Provide the (X, Y) coordinate of the cell's center where the given text is located.  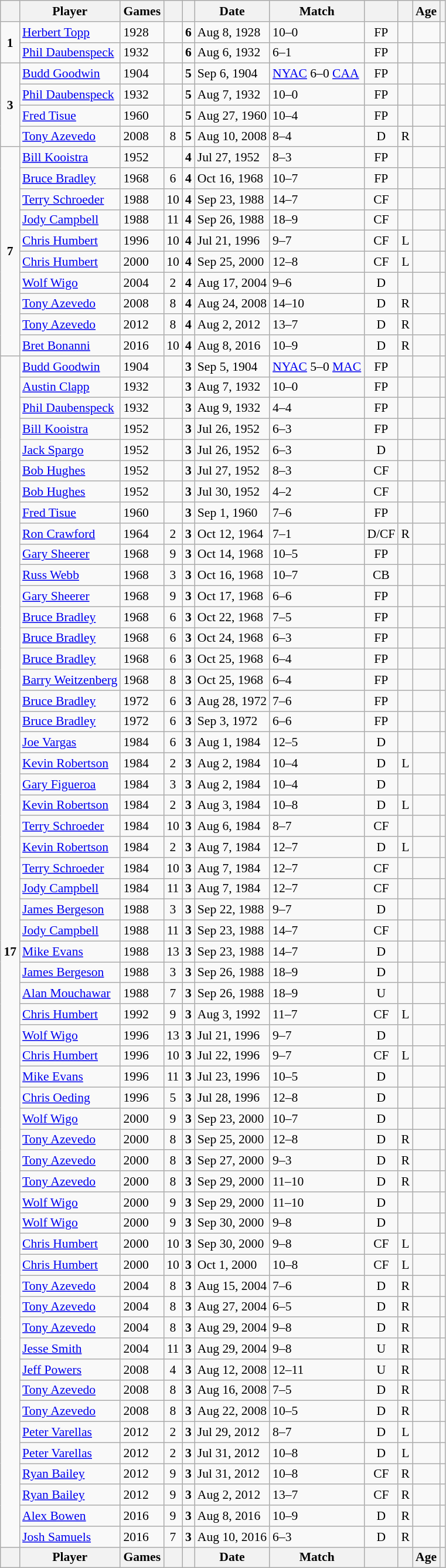
Oct 17, 1968 (232, 597)
Aug 6, 1984 (232, 827)
Aug 3, 1992 (232, 1014)
Jul 29, 2012 (232, 1432)
Chris Oeding (70, 1098)
Oct 12, 1964 (232, 534)
Gary Figueroa (70, 784)
Aug 22, 2008 (232, 1411)
Jul 23, 1996 (232, 1077)
Aug 6, 1932 (232, 53)
Aug 10, 2008 (232, 137)
12–11 (316, 1370)
Aug 17, 2004 (232, 283)
Sep 23, 2000 (232, 1119)
Aug 27, 1960 (232, 116)
Aug 1, 1984 (232, 743)
11–7 (316, 1014)
6–5 (316, 1307)
Jesse Smith (70, 1349)
Herbert Topp (70, 32)
Josh Samuels (70, 1537)
Oct 14, 1968 (232, 554)
NYAC 5–0 MAC (316, 367)
Aug 3, 1984 (232, 805)
8–4 (316, 137)
Aug 15, 2004 (232, 1286)
17 (10, 951)
Jeff Powers (70, 1370)
9–3 (316, 1161)
Oct 24, 1968 (232, 638)
Sep 27, 2000 (232, 1161)
4–2 (316, 492)
Barry Weitzenberg (70, 680)
1 (10, 42)
Austin Clapp (70, 387)
Aug 10, 2016 (232, 1537)
Sep 22, 1988 (232, 910)
Aug 28, 1972 (232, 701)
1992 (142, 1014)
Alex Bowen (70, 1516)
Jack Spargo (70, 450)
Sep 6, 1904 (232, 74)
6–1 (316, 53)
Aug 12, 2008 (232, 1370)
9–6 (316, 283)
Jul 28, 1996 (232, 1098)
Joe Vargas (70, 743)
Oct 22, 1968 (232, 617)
Ron Crawford (70, 534)
Sep 1, 1960 (232, 513)
4–4 (316, 408)
1964 (142, 534)
Aug 24, 2008 (232, 304)
Russ Webb (70, 575)
Oct 1, 2000 (232, 1265)
Bret Bonanni (70, 346)
Aug 9, 1932 (232, 408)
Alan Mouchawar (70, 994)
Jul 30, 1952 (232, 492)
D/CF (381, 534)
Jul 22, 1996 (232, 1056)
1928 (142, 32)
14–10 (316, 304)
Aug 8, 1928 (232, 32)
NYAC 6–0 CAA (316, 74)
Sep 3, 1972 (232, 722)
CB (381, 575)
12–5 (316, 743)
Sep 5, 1904 (232, 367)
Aug 27, 2004 (232, 1307)
Aug 16, 2008 (232, 1390)
7–1 (316, 534)
